Output the [x, y] coordinate of the center of the cell containing the given text.  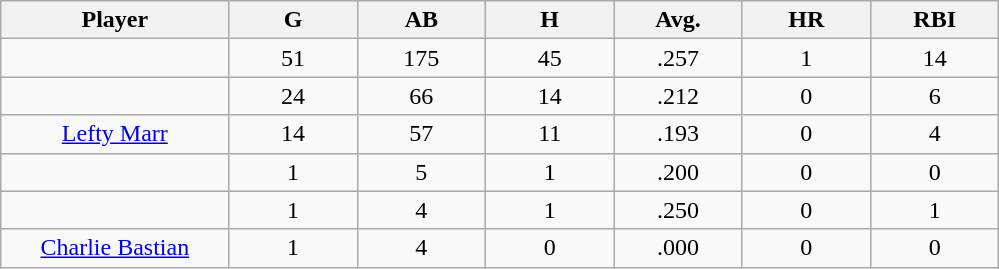
.250 [678, 210]
RBI [934, 20]
.200 [678, 172]
.193 [678, 134]
.000 [678, 248]
H [550, 20]
Lefty Marr [115, 134]
11 [550, 134]
5 [421, 172]
.257 [678, 58]
Charlie Bastian [115, 248]
24 [293, 96]
57 [421, 134]
66 [421, 96]
6 [934, 96]
175 [421, 58]
Player [115, 20]
Avg. [678, 20]
G [293, 20]
.212 [678, 96]
HR [806, 20]
45 [550, 58]
51 [293, 58]
AB [421, 20]
